Capture the cell that displays the provided text and extract its (x, y) central coordinate. 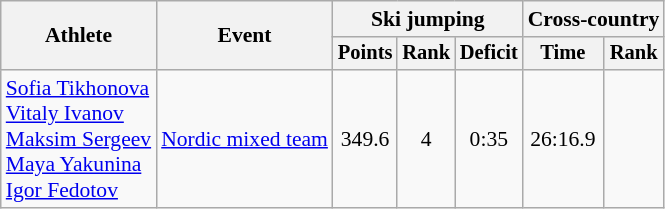
Nordic mixed team (244, 139)
Ski jumping (428, 19)
Athlete (78, 36)
349.6 (365, 139)
Points (365, 54)
26:16.9 (563, 139)
0:35 (489, 139)
4 (426, 139)
Cross-country (594, 19)
Sofia TikhonovaVitaly IvanovMaksim SergeevMaya YakuninaIgor Fedotov (78, 139)
Event (244, 36)
Deficit (489, 54)
Time (563, 54)
